Scan for the cell matching the given text and deliver its [X, Y] coordinate at center. 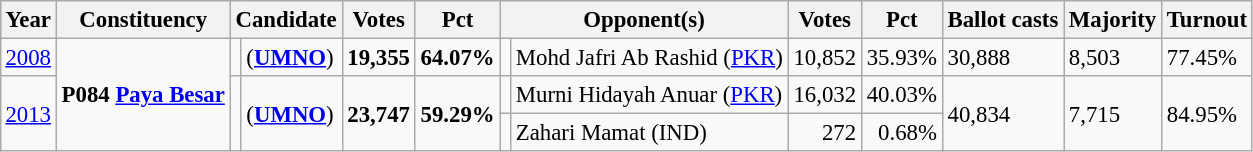
Mohd Jafri Ab Rashid (PKR) [649, 57]
Year [28, 20]
10,852 [824, 57]
40.03% [902, 95]
30,888 [1002, 57]
2013 [28, 114]
77.45% [1206, 57]
7,715 [1113, 114]
23,747 [378, 114]
Opponent(s) [644, 20]
Constituency [143, 20]
64.07% [458, 57]
84.95% [1206, 114]
16,032 [824, 95]
19,355 [378, 57]
8,503 [1113, 57]
59.29% [458, 114]
40,834 [1002, 114]
2008 [28, 57]
Ballot casts [1002, 20]
0.68% [902, 133]
272 [824, 133]
P084 Paya Besar [143, 94]
Turnout [1206, 20]
Candidate [286, 20]
Zahari Mamat (IND) [649, 133]
Murni Hidayah Anuar (PKR) [649, 95]
Majority [1113, 20]
35.93% [902, 57]
